Search for the cell housing the specified text and yield its (X, Y) center coordinate. 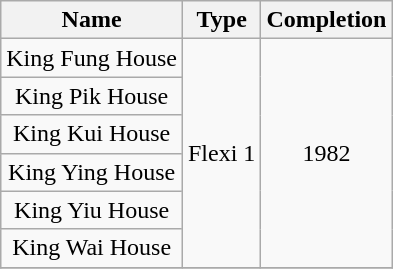
King Fung House (92, 58)
King Ying House (92, 172)
Type (221, 20)
King Yiu House (92, 210)
King Kui House (92, 134)
King Pik House (92, 96)
Name (92, 20)
Completion (326, 20)
Flexi 1 (221, 153)
1982 (326, 153)
King Wai House (92, 248)
